Return the [X, Y] coordinate for the center point of the cell that contains the specified text.  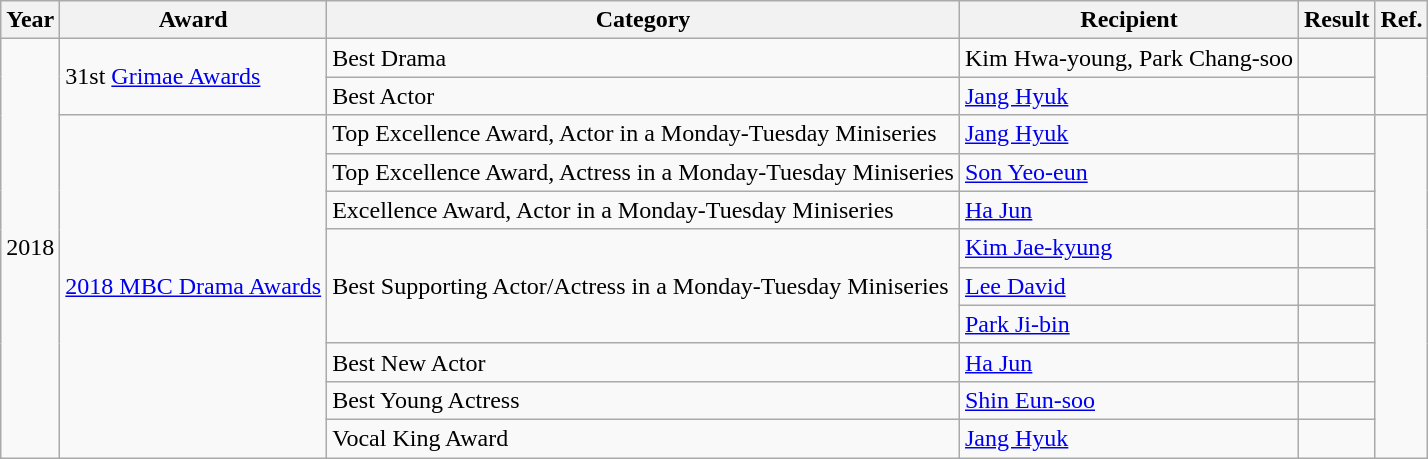
Shin Eun-soo [1128, 400]
Best Actor [644, 96]
Year [30, 20]
Park Ji-bin [1128, 324]
Best Drama [644, 58]
2018 MBC Drama Awards [194, 286]
2018 [30, 248]
31st Grimae Awards [194, 77]
Recipient [1128, 20]
Excellence Award, Actor in a Monday-Tuesday Miniseries [644, 210]
Award [194, 20]
Best Supporting Actor/Actress in a Monday-Tuesday Miniseries [644, 286]
Best New Actor [644, 362]
Kim Jae-kyung [1128, 248]
Lee David [1128, 286]
Best Young Actress [644, 400]
Vocal King Award [644, 438]
Son Yeo-eun [1128, 172]
Kim Hwa-young, Park Chang-soo [1128, 58]
Ref. [1402, 20]
Result [1337, 20]
Top Excellence Award, Actor in a Monday-Tuesday Miniseries [644, 134]
Category [644, 20]
Top Excellence Award, Actress in a Monday-Tuesday Miniseries [644, 172]
